Detect which cell encompasses the target text, then output its (x, y) center coordinate. 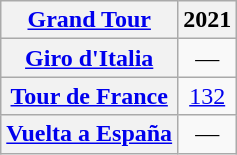
132 (208, 96)
Vuelta a España (90, 134)
Giro d'Italia (90, 58)
2021 (208, 20)
Grand Tour (90, 20)
Tour de France (90, 96)
